Determine the [X, Y] coordinate at the center of the cell enclosing the given text.  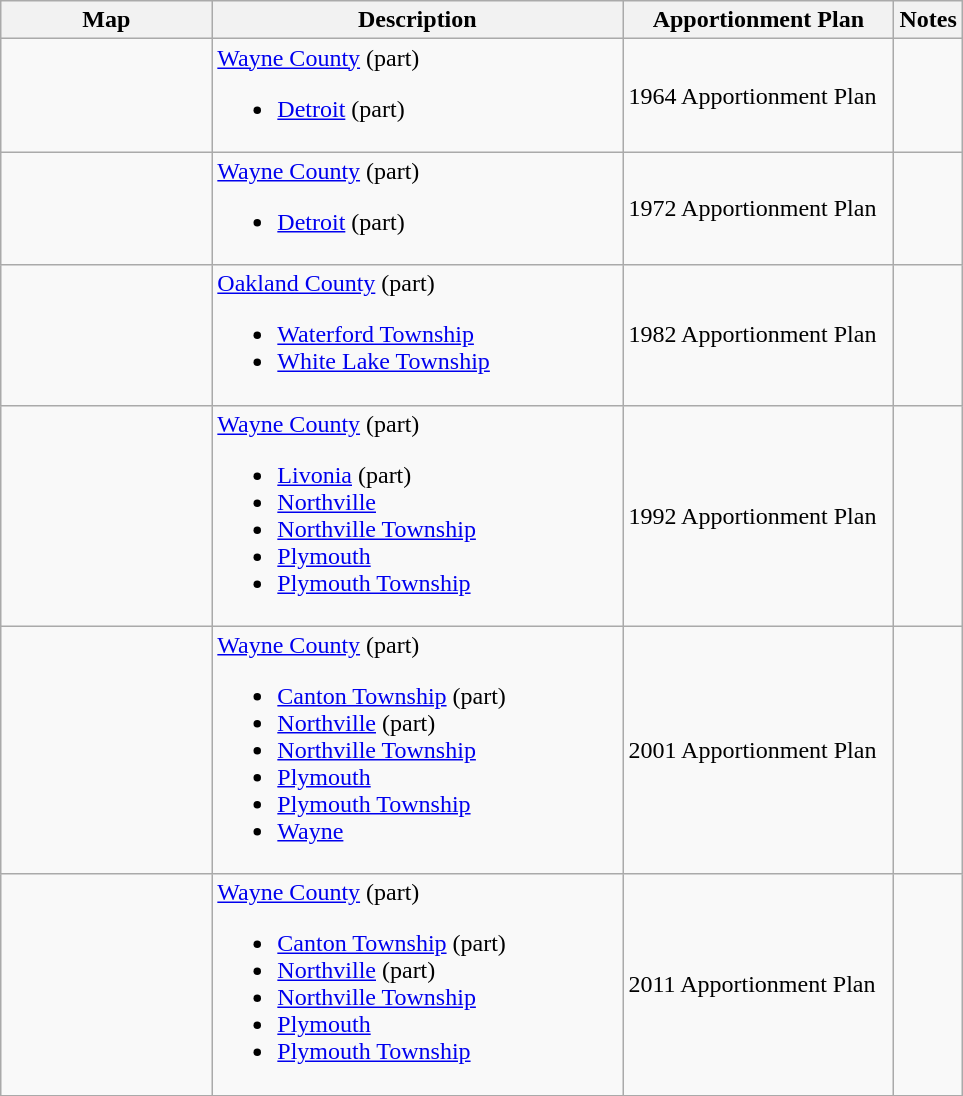
1972 Apportionment Plan [758, 208]
Apportionment Plan [758, 20]
2001 Apportionment Plan [758, 750]
1964 Apportionment Plan [758, 96]
Wayne County (part)Livonia (part)NorthvilleNorthville TownshipPlymouthPlymouth Township [418, 516]
Oakland County (part)Waterford TownshipWhite Lake Township [418, 335]
Description [418, 20]
Wayne County (part)Canton Township (part)Northville (part)Northville TownshipPlymouthPlymouth Township [418, 984]
1982 Apportionment Plan [758, 335]
Notes [928, 20]
1992 Apportionment Plan [758, 516]
2011 Apportionment Plan [758, 984]
Wayne County (part)Canton Township (part)Northville (part)Northville TownshipPlymouthPlymouth TownshipWayne [418, 750]
Map [106, 20]
